Capture the cell that displays the provided text and extract its (X, Y) central coordinate. 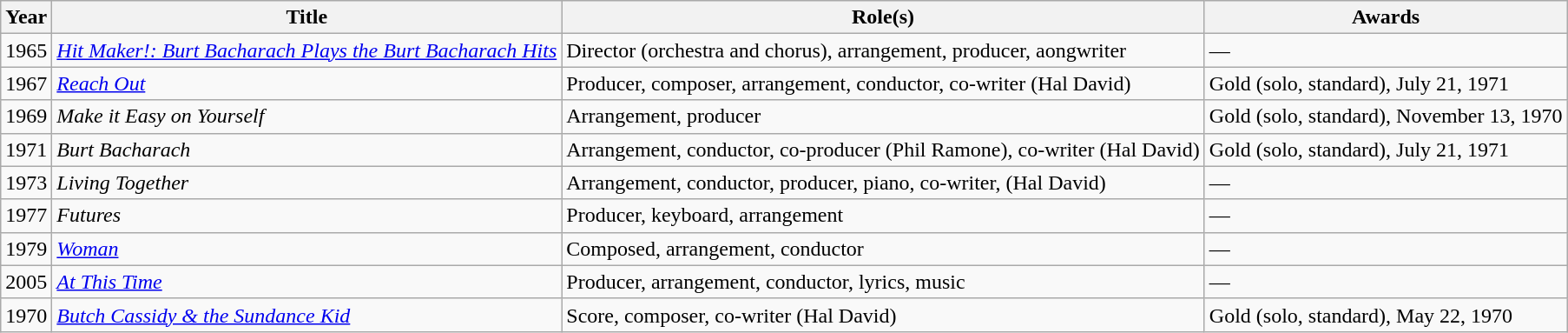
1973 (26, 183)
1970 (26, 315)
Title (307, 17)
Woman (307, 249)
1971 (26, 150)
Burt Bacharach (307, 150)
Awards (1386, 17)
Composed, arrangement, conductor (884, 249)
Living Together (307, 183)
Year (26, 17)
Producer, arrangement, conductor, lyrics, music (884, 282)
Director (orchestra and chorus), arrangement, producer, aongwriter (884, 50)
Butch Cassidy & the Sundance Kid (307, 315)
Make it Easy on Yourself (307, 117)
Arrangement, conductor, co-producer (Phil Ramone), co-writer (Hal David) (884, 150)
1969 (26, 117)
2005 (26, 282)
1967 (26, 83)
1965 (26, 50)
Arrangement, conductor, producer, piano, co-writer, (Hal David) (884, 183)
Producer, keyboard, arrangement (884, 216)
Producer, composer, arrangement, conductor, co-writer (Hal David) (884, 83)
Arrangement, producer (884, 117)
Role(s) (884, 17)
Futures (307, 216)
Score, composer, co-writer (Hal David) (884, 315)
Gold (solo, standard), May 22, 1970 (1386, 315)
Gold (solo, standard), November 13, 1970 (1386, 117)
Reach Out (307, 83)
At This Time (307, 282)
Hit Maker!: Burt Bacharach Plays the Burt Bacharach Hits (307, 50)
1977 (26, 216)
1979 (26, 249)
